Provide the (x, y) coordinate of the cell's center where the given text is located.  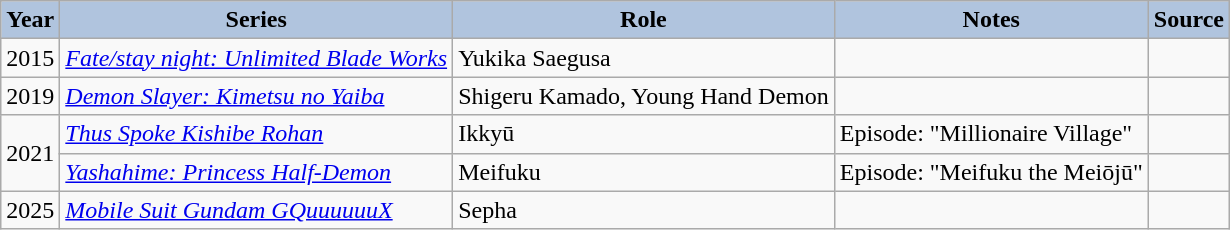
2025 (30, 210)
Yukika Saegusa (644, 58)
Episode: "Millionaire Village" (991, 134)
Demon Slayer: Kimetsu no Yaiba (256, 96)
Notes (991, 20)
Role (644, 20)
Mobile Suit Gundam GQuuuuuuX (256, 210)
Meifuku (644, 172)
Sepha (644, 210)
Fate/stay night: Unlimited Blade Works (256, 58)
Yashahime: Princess Half-Demon (256, 172)
Source (1188, 20)
Thus Spoke Kishibe Rohan (256, 134)
Series (256, 20)
Year (30, 20)
Episode: "Meifuku the Meiōjū" (991, 172)
2015 (30, 58)
Ikkyū (644, 134)
Shigeru Kamado, Young Hand Demon (644, 96)
2021 (30, 153)
2019 (30, 96)
